Find where the given text appears and provide that cell's center as (x, y) coordinate. 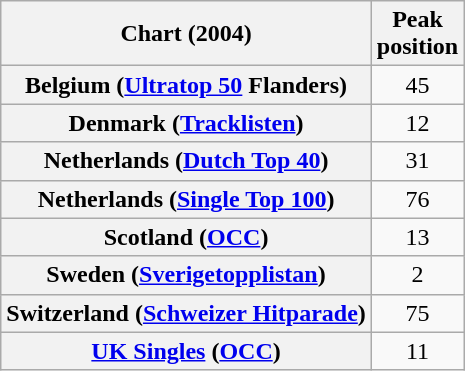
11 (417, 351)
Sweden (Sverigetopplistan) (186, 275)
Chart (2004) (186, 34)
Belgium (Ultratop 50 Flanders) (186, 85)
2 (417, 275)
Netherlands (Dutch Top 40) (186, 161)
13 (417, 237)
12 (417, 123)
Scotland (OCC) (186, 237)
75 (417, 313)
UK Singles (OCC) (186, 351)
Switzerland (Schweizer Hitparade) (186, 313)
76 (417, 199)
31 (417, 161)
Peakposition (417, 34)
Netherlands (Single Top 100) (186, 199)
Denmark (Tracklisten) (186, 123)
45 (417, 85)
